Identify which cell holds the provided text, then report its (x, y) central coordinate. 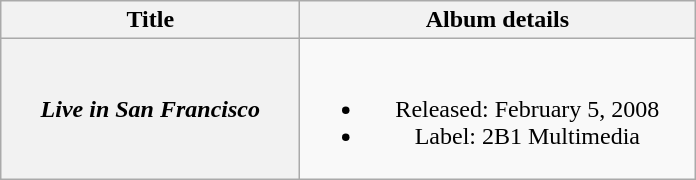
Live in San Francisco (150, 109)
Released: February 5, 2008Label: 2B1 Multimedia (498, 109)
Title (150, 20)
Album details (498, 20)
